Extract the (X, Y) coordinate from the center of the cell holding the provided text.  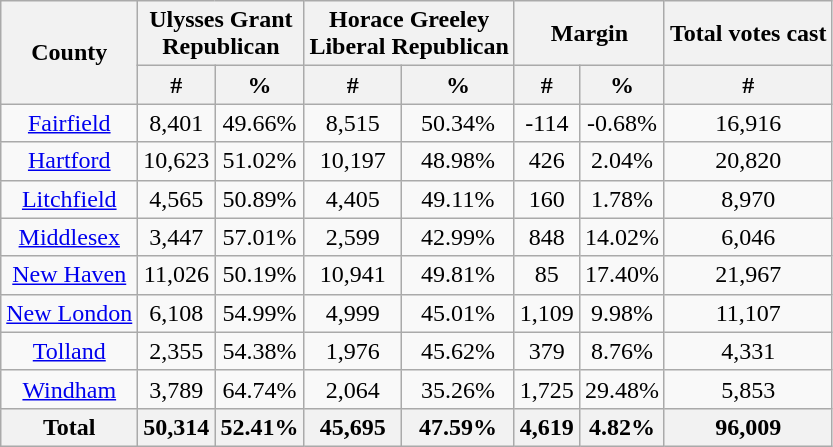
Hartford (70, 161)
49.66% (260, 123)
Margin (589, 34)
New London (70, 313)
14.02% (622, 237)
2,355 (176, 351)
9.98% (622, 313)
51.02% (260, 161)
Total (70, 427)
1,976 (353, 351)
42.99% (458, 237)
1.78% (622, 199)
50.19% (260, 275)
426 (546, 161)
379 (546, 351)
Middlesex (70, 237)
47.59% (458, 427)
11,107 (748, 313)
8,970 (748, 199)
1,725 (546, 389)
1,109 (546, 313)
21,967 (748, 275)
45,695 (353, 427)
4,405 (353, 199)
8,401 (176, 123)
54.38% (260, 351)
-114 (546, 123)
50,314 (176, 427)
5,853 (748, 389)
52.41% (260, 427)
New Haven (70, 275)
4,619 (546, 427)
35.26% (458, 389)
45.62% (458, 351)
10,197 (353, 161)
2,599 (353, 237)
54.99% (260, 313)
4,331 (748, 351)
49.11% (458, 199)
50.89% (260, 199)
2.04% (622, 161)
48.98% (458, 161)
10,941 (353, 275)
85 (546, 275)
16,916 (748, 123)
11,026 (176, 275)
45.01% (458, 313)
848 (546, 237)
4,999 (353, 313)
3,447 (176, 237)
County (70, 52)
49.81% (458, 275)
4.82% (622, 427)
6,046 (748, 237)
50.34% (458, 123)
96,009 (748, 427)
20,820 (748, 161)
17.40% (622, 275)
57.01% (260, 237)
Windham (70, 389)
Ulysses GrantRepublican (221, 34)
Tolland (70, 351)
-0.68% (622, 123)
8.76% (622, 351)
8,515 (353, 123)
6,108 (176, 313)
29.48% (622, 389)
4,565 (176, 199)
2,064 (353, 389)
Horace GreeleyLiberal Republican (409, 34)
3,789 (176, 389)
160 (546, 199)
Fairfield (70, 123)
10,623 (176, 161)
Total votes cast (748, 34)
Litchfield (70, 199)
64.74% (260, 389)
